Scan for the cell matching the given text and deliver its [x, y] coordinate at center. 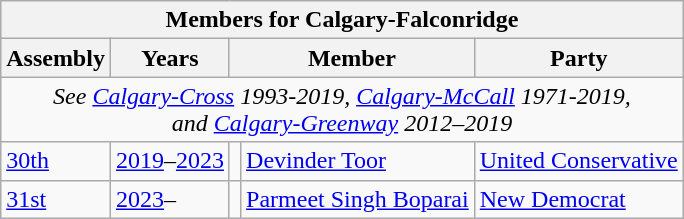
United Conservative [578, 161]
Member [352, 58]
Party [578, 58]
30th [56, 161]
New Democrat [578, 199]
31st [56, 199]
2019–2023 [170, 161]
Devinder Toor [358, 161]
See Calgary-Cross 1993-2019, Calgary-McCall 1971-2019, and Calgary-Greenway 2012–2019 [342, 110]
Years [170, 58]
Members for Calgary-Falconridge [342, 20]
Parmeet Singh Boparai [358, 199]
2023– [170, 199]
Assembly [56, 58]
